Provide the [x, y] coordinate of the cell's center where the given text is located.  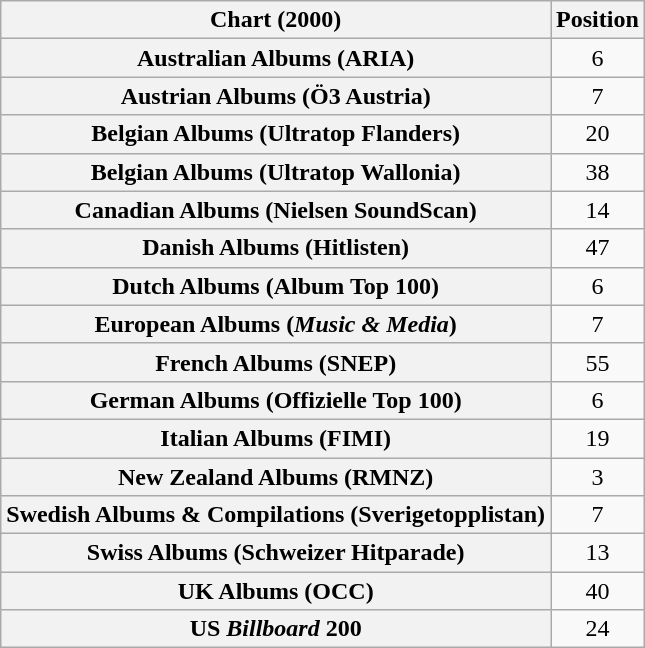
Belgian Albums (Ultratop Wallonia) [276, 172]
38 [598, 172]
47 [598, 248]
Belgian Albums (Ultratop Flanders) [276, 134]
14 [598, 210]
Swiss Albums (Schweizer Hitparade) [276, 553]
Austrian Albums (Ö3 Austria) [276, 96]
Swedish Albums & Compilations (Sverigetopplistan) [276, 515]
3 [598, 477]
European Albums (Music & Media) [276, 324]
Australian Albums (ARIA) [276, 58]
Dutch Albums (Album Top 100) [276, 286]
Italian Albums (FIMI) [276, 438]
55 [598, 362]
19 [598, 438]
13 [598, 553]
Danish Albums (Hitlisten) [276, 248]
Position [598, 20]
24 [598, 629]
US Billboard 200 [276, 629]
Chart (2000) [276, 20]
French Albums (SNEP) [276, 362]
Canadian Albums (Nielsen SoundScan) [276, 210]
20 [598, 134]
New Zealand Albums (RMNZ) [276, 477]
40 [598, 591]
German Albums (Offizielle Top 100) [276, 400]
UK Albums (OCC) [276, 591]
